Provide the (X, Y) coordinate of the cell's center where the given text is located.  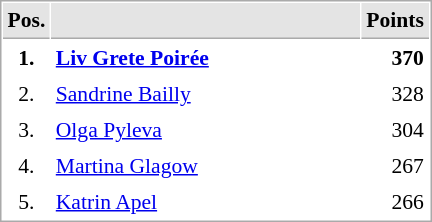
Katrin Apel (206, 201)
304 (396, 129)
4. (26, 165)
2. (26, 93)
Points (396, 21)
Sandrine Bailly (206, 93)
Martina Glagow (206, 165)
370 (396, 57)
328 (396, 93)
Liv Grete Poirée (206, 57)
267 (396, 165)
1. (26, 57)
5. (26, 201)
3. (26, 129)
Pos. (26, 21)
Olga Pyleva (206, 129)
266 (396, 201)
